For the text-containing cell, return its midpoint in [X, Y] coordinate format. 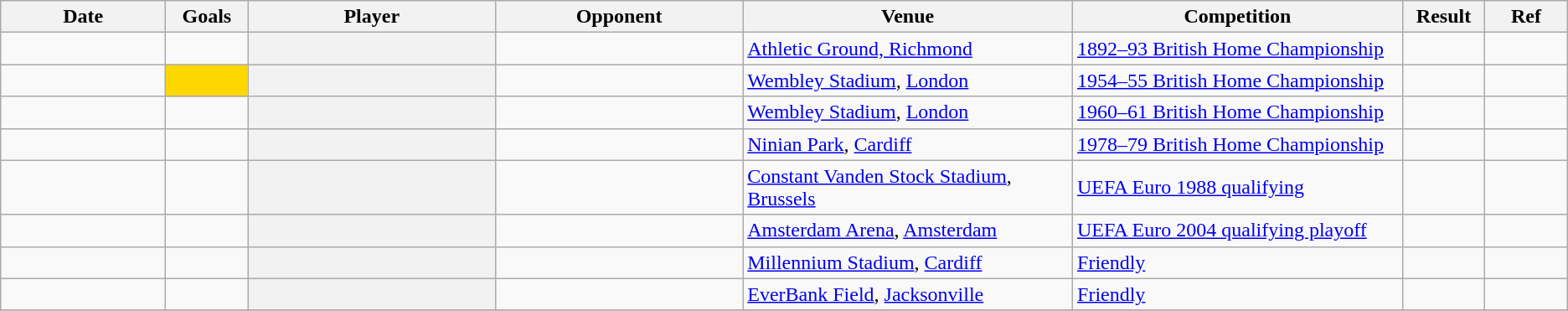
Athletic Ground, Richmond [908, 49]
Millennium Stadium, Cardiff [908, 262]
Result [1443, 17]
Ninian Park, Cardiff [908, 144]
EverBank Field, Jacksonville [908, 294]
Goals [207, 17]
1960–61 British Home Championship [1238, 112]
1954–55 British Home Championship [1238, 80]
Venue [908, 17]
Player [372, 17]
1892–93 British Home Championship [1238, 49]
UEFA Euro 1988 qualifying [1238, 188]
Constant Vanden Stock Stadium, Brussels [908, 188]
1978–79 British Home Championship [1238, 144]
Opponent [618, 17]
UEFA Euro 2004 qualifying playoff [1238, 231]
Date [84, 17]
Competition [1238, 17]
Amsterdam Arena, Amsterdam [908, 231]
Ref [1526, 17]
